Locate the cell with the specified text and output its [X, Y] center coordinate. 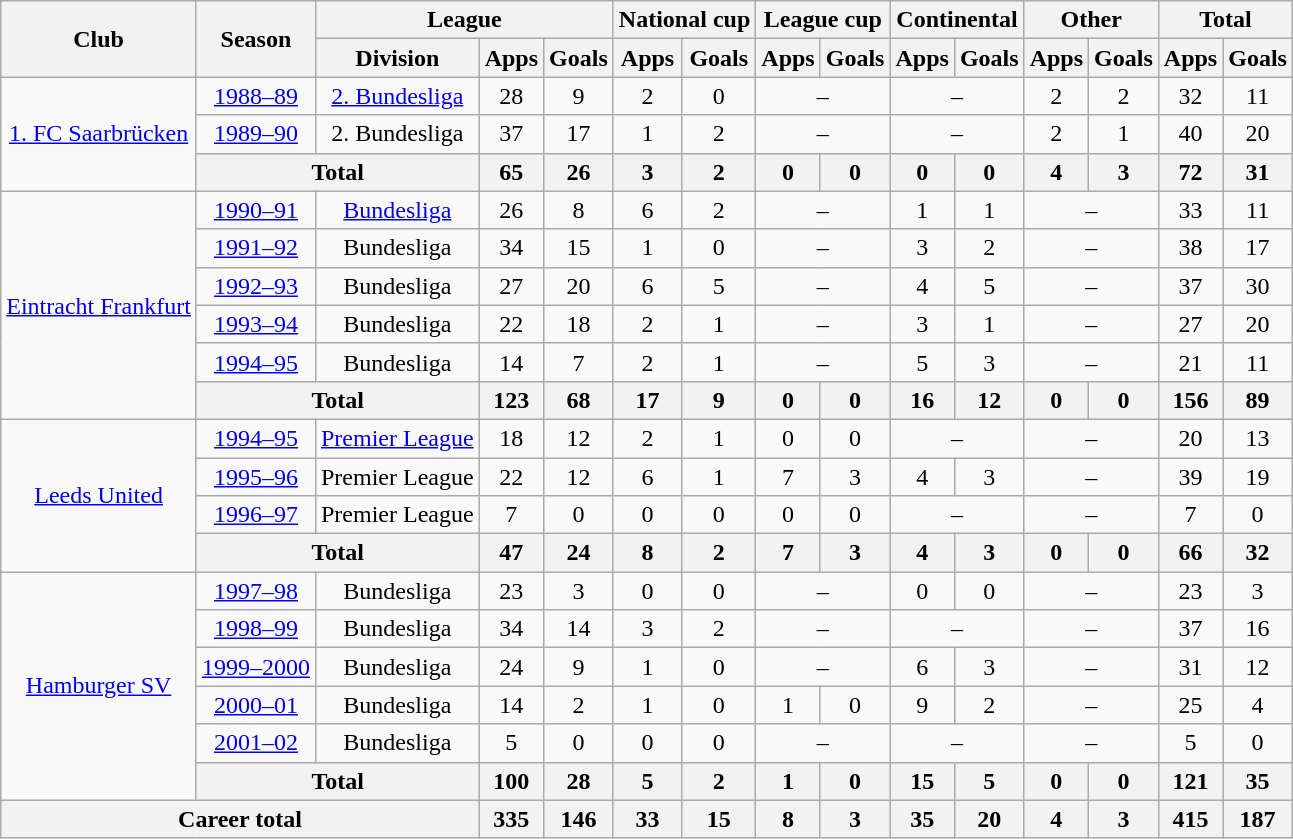
Club [99, 39]
415 [1190, 819]
47 [511, 553]
1989–90 [256, 134]
1997–98 [256, 591]
146 [579, 819]
100 [511, 781]
1998–99 [256, 629]
335 [511, 819]
38 [1190, 248]
1992–93 [256, 286]
40 [1190, 134]
Division [397, 58]
1991–92 [256, 248]
1999–2000 [256, 667]
72 [1190, 172]
Leeds United [99, 495]
2000–01 [256, 705]
1996–97 [256, 515]
League [464, 20]
Continental [957, 20]
Eintracht Frankfurt [99, 305]
1995–96 [256, 477]
1990–91 [256, 210]
89 [1258, 400]
187 [1258, 819]
123 [511, 400]
21 [1190, 362]
Hamburger SV [99, 686]
2001–02 [256, 743]
65 [511, 172]
68 [579, 400]
39 [1190, 477]
1. FC Saarbrücken [99, 134]
League cup [823, 20]
19 [1258, 477]
66 [1190, 553]
Career total [240, 819]
Season [256, 39]
1988–89 [256, 96]
13 [1258, 438]
National cup [684, 20]
121 [1190, 781]
30 [1258, 286]
25 [1190, 705]
1993–94 [256, 324]
156 [1190, 400]
Other [1091, 20]
